Return (X, Y) of the center of cell containing provided text 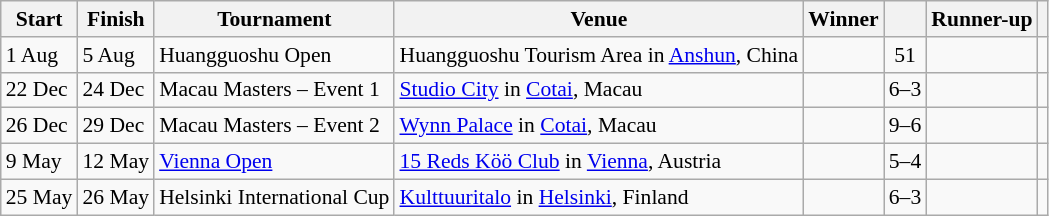
26 Dec (40, 126)
Huangguoshu Tourism Area in Anshun, China (598, 55)
5 Aug (116, 55)
51 (906, 55)
Kulttuuritalo in Helsinki, Finland (598, 197)
Venue (598, 19)
1 Aug (40, 55)
12 May (116, 162)
22 Dec (40, 90)
Winner (844, 19)
Macau Masters – Event 1 (274, 90)
Huangguoshu Open (274, 55)
Finish (116, 19)
Helsinki International Cup (274, 197)
Studio City in Cotai, Macau (598, 90)
Tournament (274, 19)
5–4 (906, 162)
29 Dec (116, 126)
Runner-up (982, 19)
Start (40, 19)
Wynn Palace in Cotai, Macau (598, 126)
24 Dec (116, 90)
25 May (40, 197)
15 Reds Köö Club in Vienna, Austria (598, 162)
26 May (116, 197)
Vienna Open (274, 162)
9 May (40, 162)
Macau Masters – Event 2 (274, 126)
9–6 (906, 126)
